For the text-containing cell, return its midpoint in [x, y] coordinate format. 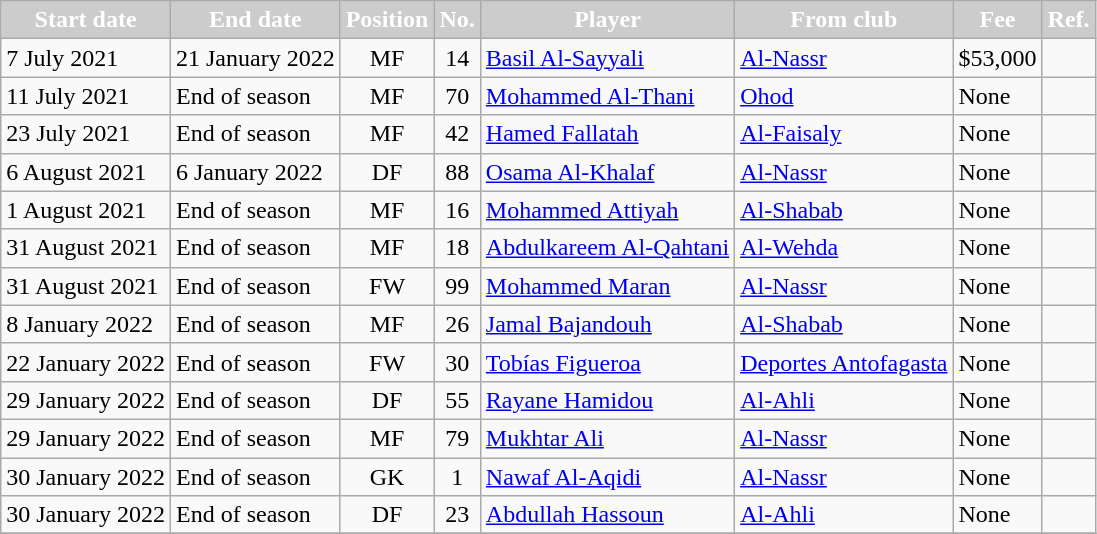
End date [255, 20]
Ohod [844, 96]
Al-Faisaly [844, 134]
79 [457, 438]
1 [457, 477]
88 [457, 172]
70 [457, 96]
Al-Wehda [844, 248]
Mohammed Attiyah [607, 210]
Fee [998, 20]
55 [457, 400]
23 July 2021 [86, 134]
23 [457, 515]
7 July 2021 [86, 58]
Position [387, 20]
Deportes Antofagasta [844, 362]
$53,000 [998, 58]
99 [457, 286]
22 January 2022 [86, 362]
Jamal Bajandouh [607, 324]
8 January 2022 [86, 324]
16 [457, 210]
Rayane Hamidou [607, 400]
GK [387, 477]
14 [457, 58]
Basil Al-Sayyali [607, 58]
Ref. [1068, 20]
From club [844, 20]
Start date [86, 20]
Nawaf Al-Aqidi [607, 477]
26 [457, 324]
Abdulkareem Al-Qahtani [607, 248]
18 [457, 248]
Mukhtar Ali [607, 438]
Tobías Figueroa [607, 362]
6 January 2022 [255, 172]
21 January 2022 [255, 58]
Hamed Fallatah [607, 134]
30 [457, 362]
1 August 2021 [86, 210]
42 [457, 134]
11 July 2021 [86, 96]
No. [457, 20]
Mohammed Al-Thani [607, 96]
Osama Al-Khalaf [607, 172]
Player [607, 20]
6 August 2021 [86, 172]
Abdullah Hassoun [607, 515]
Mohammed Maran [607, 286]
